Pinpoint the cell where the given text exists, returning its (x, y) midpoint coordinate. 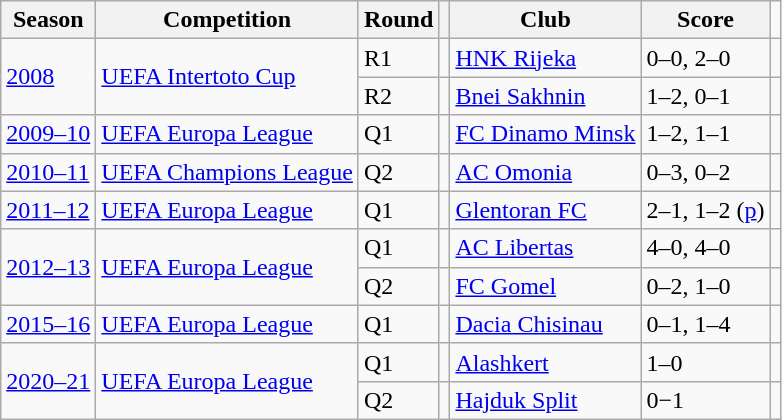
2012–13 (48, 267)
Competition (228, 20)
Hajduk Split (546, 400)
0–0, 2–0 (706, 58)
Season (48, 20)
2008 (48, 77)
R1 (398, 58)
2–1, 1–2 (p) (706, 210)
2015–16 (48, 324)
1–2, 1–1 (706, 134)
0−1 (706, 400)
2009–10 (48, 134)
FC Dinamo Minsk (546, 134)
Round (398, 20)
2011–12 (48, 210)
Bnei Sakhnin (546, 96)
0–1, 1–4 (706, 324)
1–2, 0–1 (706, 96)
Club (546, 20)
UEFA Champions League (228, 172)
Dacia Chisinau (546, 324)
FC Gomel (546, 286)
0–2, 1–0 (706, 286)
AC Libertas (546, 248)
4–0, 4–0 (706, 248)
Alashkert (546, 362)
R2 (398, 96)
AC Omonia (546, 172)
Score (706, 20)
2020–21 (48, 381)
Glentoran FC (546, 210)
UEFA Intertoto Cup (228, 77)
0–3, 0–2 (706, 172)
2010–11 (48, 172)
1–0 (706, 362)
HNK Rijeka (546, 58)
